Capture the cell that displays the provided text and extract its [x, y] central coordinate. 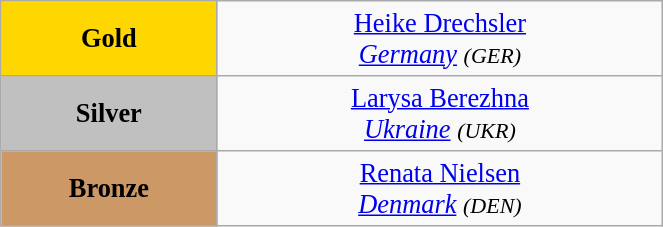
Bronze [109, 188]
Heike DrechslerGermany (GER) [440, 38]
Renata NielsenDenmark (DEN) [440, 188]
Larysa BerezhnaUkraine (UKR) [440, 112]
Silver [109, 112]
Gold [109, 38]
